Find where the given text appears and provide that cell's center as [x, y] coordinate. 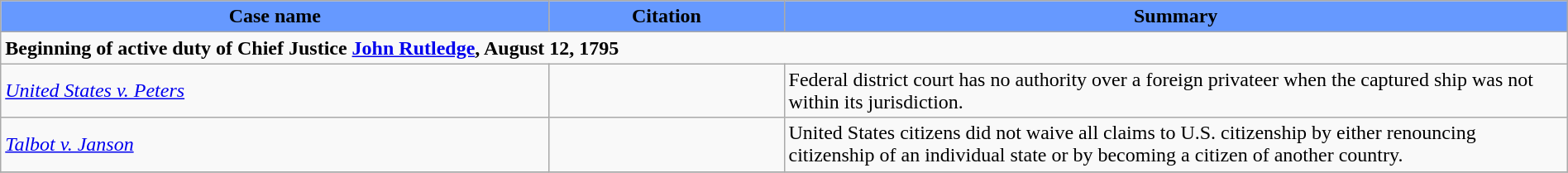
Federal district court has no authority over a foreign privateer when the captured ship was not within its jurisdiction. [1176, 91]
Talbot v. Janson [275, 144]
Beginning of active duty of Chief Justice John Rutledge, August 12, 1795 [784, 48]
United States v. Peters [275, 91]
Summary [1176, 17]
Case name [275, 17]
Citation [667, 17]
